Provide the (X, Y) coordinate of the cell's center where the given text is located.  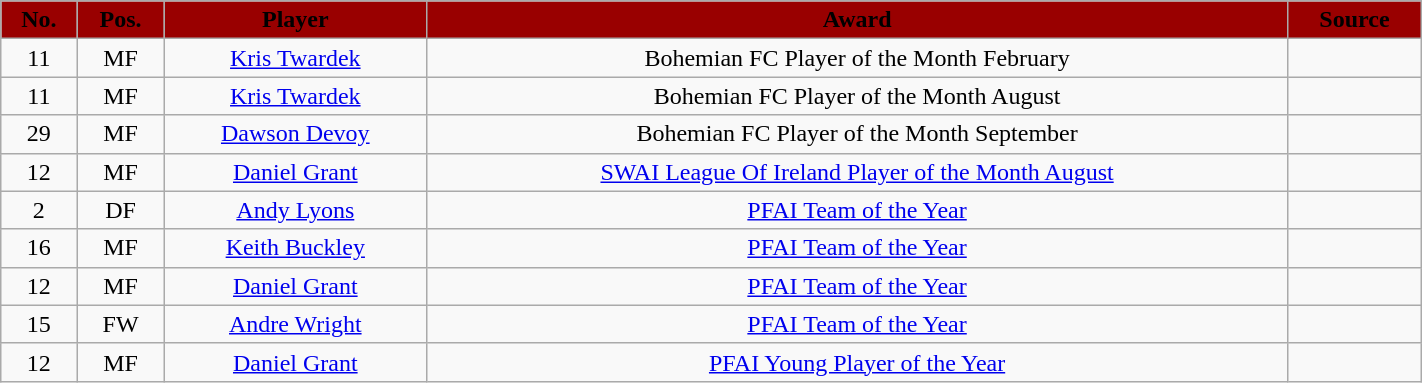
Pos. (120, 20)
16 (39, 248)
Award (856, 20)
Player (295, 20)
DF (120, 210)
15 (39, 324)
Bohemian FC Player of the Month August (856, 96)
FW (120, 324)
Source (1355, 20)
Andy Lyons (295, 210)
PFAI Young Player of the Year (856, 362)
2 (39, 210)
Dawson Devoy (295, 134)
Keith Buckley (295, 248)
Andre Wright (295, 324)
SWAI League Of Ireland Player of the Month August (856, 172)
Bohemian FC Player of the Month February (856, 58)
Bohemian FC Player of the Month September (856, 134)
29 (39, 134)
No. (39, 20)
